From the cell containing the given text, extract its center point as [X, Y] coordinate. 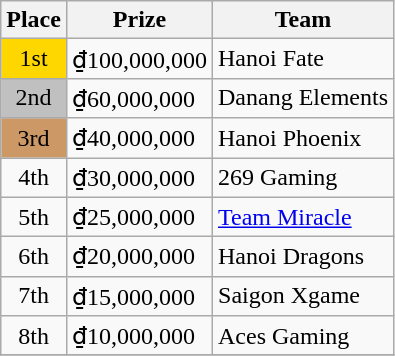
3rd [34, 138]
6th [34, 257]
Team Miracle [304, 217]
1st [34, 59]
₫20,000,000 [139, 257]
8th [34, 336]
₫60,000,000 [139, 98]
Team [304, 20]
Danang Elements [304, 98]
269 Gaming [304, 178]
4th [34, 178]
₫25,000,000 [139, 217]
5th [34, 217]
₫30,000,000 [139, 178]
2nd [34, 98]
Hanoi Phoenix [304, 138]
Hanoi Fate [304, 59]
Prize [139, 20]
Hanoi Dragons [304, 257]
₫100,000,000 [139, 59]
₫10,000,000 [139, 336]
7th [34, 296]
₫40,000,000 [139, 138]
₫15,000,000 [139, 296]
Saigon Xgame⁠ [304, 296]
Place [34, 20]
Aces Gaming⁠ [304, 336]
